Extract the (x, y) coordinate from the center of the cell holding the provided text.  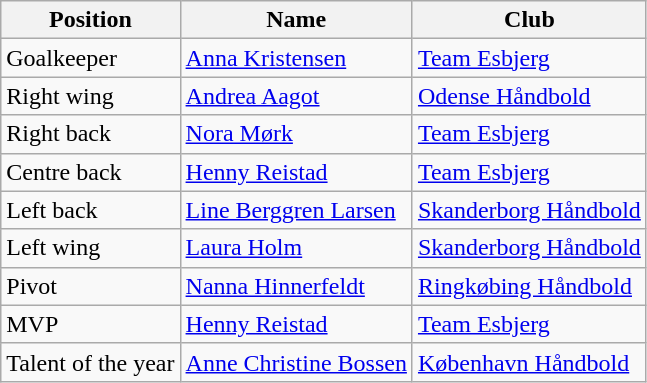
Pivot (90, 286)
Nanna Hinnerfeldt (296, 286)
Position (90, 20)
Andrea Aagot (296, 96)
København Håndbold (529, 362)
Anne Christine Bossen (296, 362)
Left wing (90, 248)
Club (529, 20)
Talent of the year (90, 362)
Laura Holm (296, 248)
Right back (90, 134)
MVP (90, 324)
Line Berggren Larsen (296, 210)
Right wing (90, 96)
Nora Mørk (296, 134)
Ringkøbing Håndbold (529, 286)
Left back (90, 210)
Name (296, 20)
Odense Håndbold (529, 96)
Anna Kristensen (296, 58)
Centre back (90, 172)
Goalkeeper (90, 58)
